Output the (x, y) coordinate of the center of the cell containing the given text.  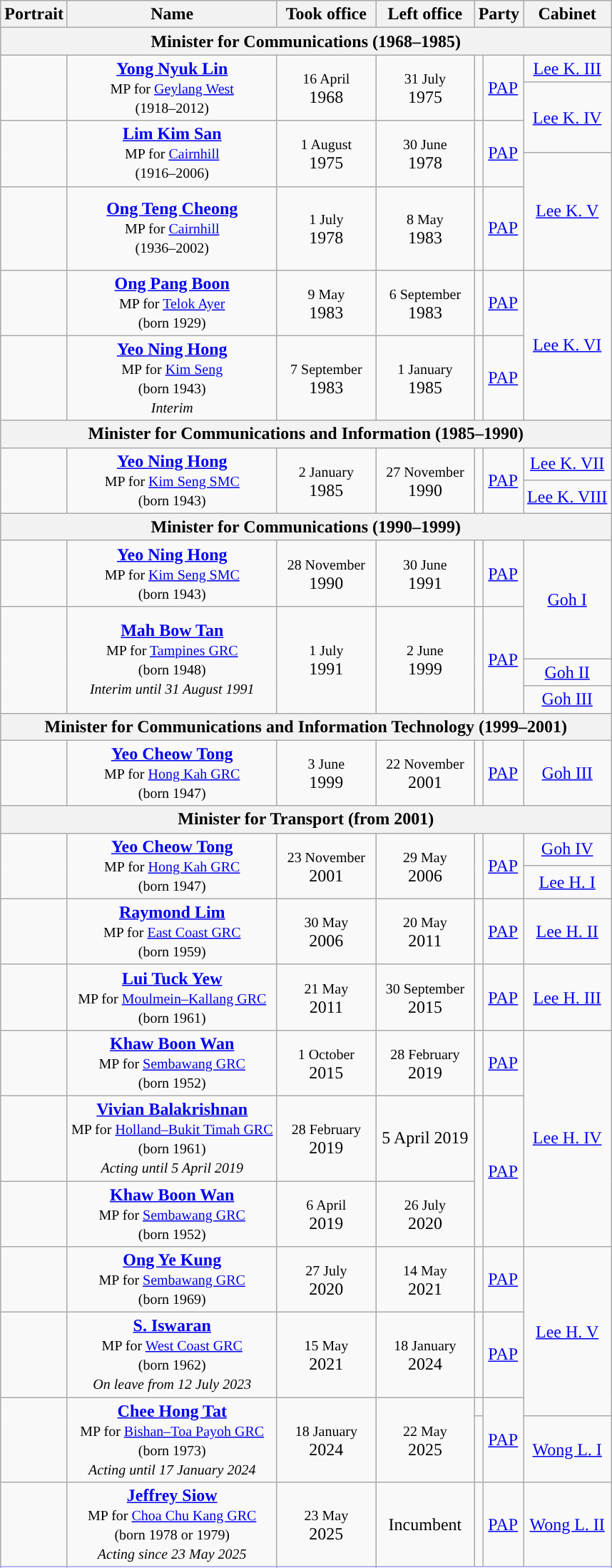
Chee Hong TatMP for Bishan–Toa Payoh GRC(born 1973)Acting until 17 January 2024 (172, 1440)
6 April2019 (327, 1213)
30 May2006 (327, 931)
20 May2011 (425, 931)
Name (172, 14)
Lee K. VI (568, 345)
Ong Pang BoonMP for Telok Ayer(born 1929) (172, 303)
Lee H. III (568, 997)
22 November2001 (425, 773)
Mah Bow TanMP for Tampines GRC(born 1948)Interim until 31 August 1991 (172, 659)
Ong Ye KungMP for Sembawang GRC(born 1969) (172, 1280)
22 May2025 (425, 1440)
6 September1983 (425, 303)
Party (499, 14)
Ong Teng CheongMP for Cairnhill(1936–2002) (172, 228)
1 July1978 (327, 228)
Left office (425, 14)
Minister for Transport (from 2001) (306, 819)
Lee K. V (568, 211)
28 November1990 (327, 573)
Lee H. V (568, 1332)
Minister for Communications (1968–1985) (306, 41)
30 June1978 (425, 153)
Minister for Communications and Information Technology (1999–2001) (306, 727)
Goh II (568, 672)
Vivian BalakrishnanMP for Holland–Bukit Timah GRC(born 1961)Acting until 5 April 2019 (172, 1138)
2 June1999 (425, 659)
27 July2020 (327, 1280)
Took office (327, 14)
Lee K. VII (568, 464)
Lee H. II (568, 931)
8 May1983 (425, 228)
2 January1985 (327, 480)
27 November1990 (425, 480)
23 May2025 (327, 1524)
23 November2001 (327, 866)
Minister for Communications (1990–1999) (306, 527)
Jeffrey SiowMP for Choa Chu Kang GRC(born 1978 or 1979)Acting since 23 May 2025 (172, 1524)
Yong Nyuk LinMP for Geylang West(1918–2012) (172, 88)
1 July1991 (327, 659)
Lim Kim SanMP for Cairnhill(1916–2006) (172, 153)
16 April1968 (327, 88)
Lee K. VIII (568, 497)
1 October2015 (327, 1063)
Lee K. III (568, 69)
Wong L. I (568, 1449)
Goh IV (568, 849)
31 July1975 (425, 88)
1 August1975 (327, 153)
Goh I (568, 600)
Incumbent (425, 1524)
Lee H. IV (568, 1138)
21 May2011 (327, 997)
S. IswaranMP for West Coast GRC(born 1962) On leave from 12 July 2023 (172, 1355)
1 January1985 (425, 378)
Minister for Communications and Information (1985–1990) (306, 434)
7 September1983 (327, 378)
Portrait (34, 14)
Lee K. IV (568, 117)
26 July2020 (425, 1213)
30 June1991 (425, 573)
Wong L. II (568, 1524)
Lee H. I (568, 882)
Lui Tuck YewMP for Moulmein–Kallang GRC(born 1961) (172, 997)
Cabinet (568, 14)
Yeo Ning HongMP for Kim Seng(born 1943)Interim (172, 378)
15 May2021 (327, 1355)
5 April 2019 (425, 1138)
Raymond LimMP for East Coast GRC(born 1959) (172, 931)
30 September2015 (425, 997)
14 May2021 (425, 1280)
29 May2006 (425, 866)
9 May1983 (327, 303)
3 June1999 (327, 773)
